For the text-containing cell, return its midpoint in [x, y] coordinate format. 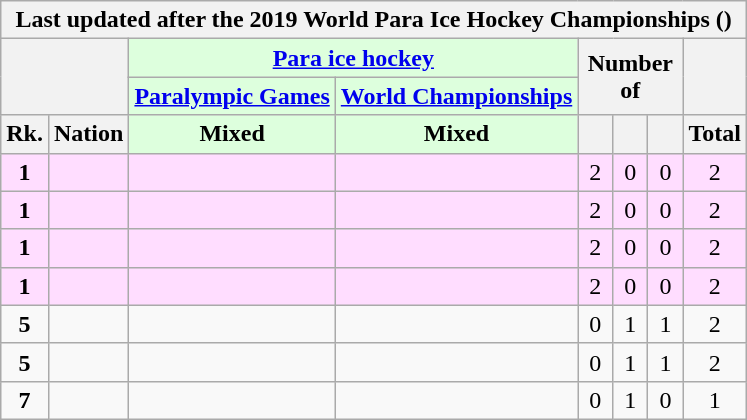
Paralympic Games [232, 96]
Number of [630, 77]
Nation [88, 134]
World Championships [456, 96]
Total [715, 134]
Rk. [25, 134]
Para ice hockey [354, 58]
7 [25, 400]
Last updated after the 2019 World Para Ice Hockey Championships () [374, 20]
